Scan for the cell matching the given text and deliver its (x, y) coordinate at center. 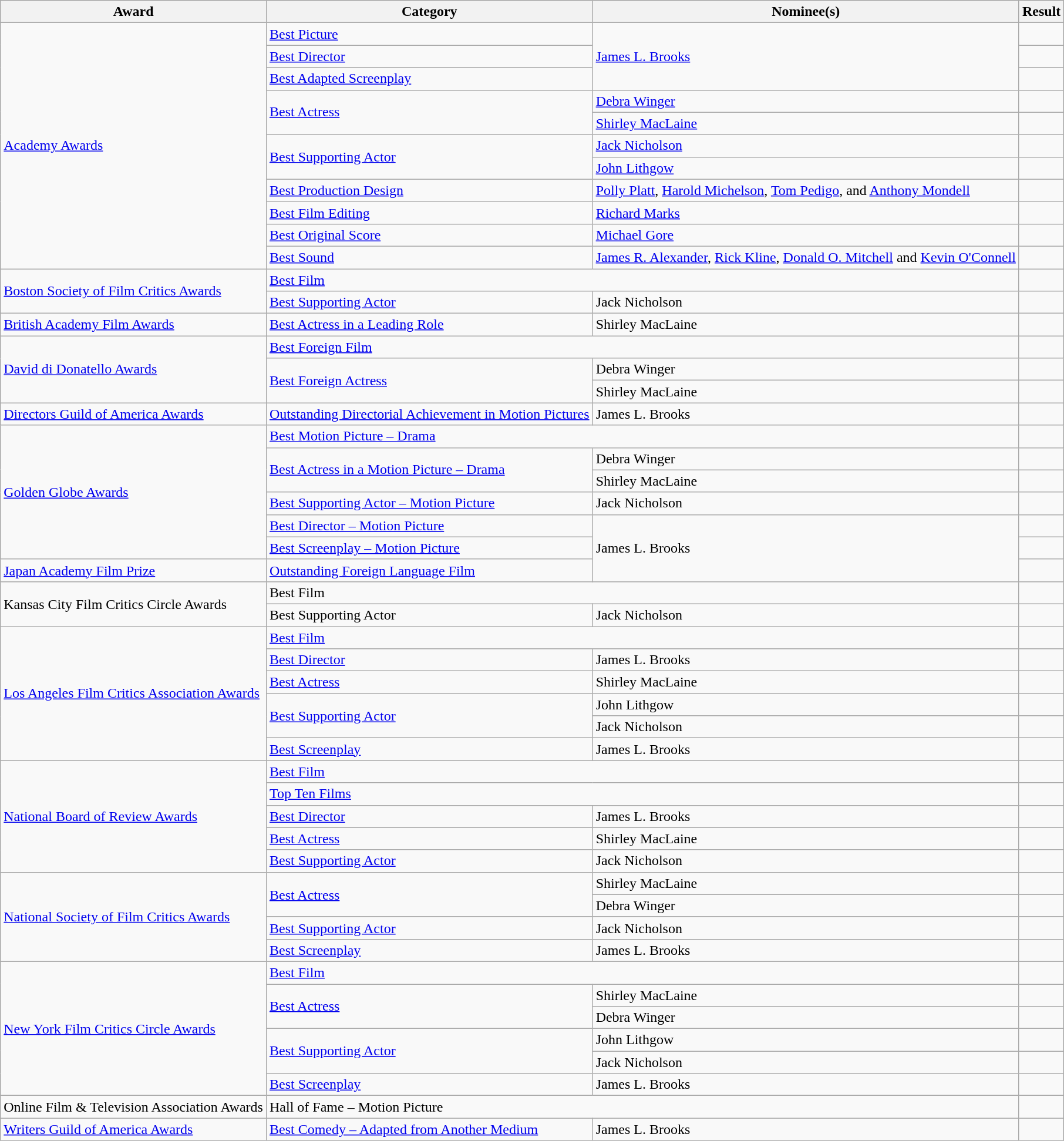
Golden Globe Awards (134, 492)
Best Comedy – Adapted from Another Medium (429, 1129)
Writers Guild of America Awards (134, 1129)
Hall of Fame – Motion Picture (642, 1107)
Michael Gore (806, 235)
Best Picture (429, 34)
National Board of Review Awards (134, 816)
Result (1041, 12)
Richard Marks (806, 213)
Best Director – Motion Picture (429, 526)
David di Donatello Awards (134, 369)
Japan Academy Film Prize (134, 570)
Nominee(s) (806, 12)
Best Production Design (429, 190)
National Society of Film Critics Awards (134, 917)
Best Adapted Screenplay (429, 79)
Best Foreign Film (642, 347)
British Academy Film Awards (134, 325)
Top Ten Films (642, 794)
Best Screenplay – Motion Picture (429, 548)
Polly Platt, Harold Michelson, Tom Pedigo, and Anthony Mondell (806, 190)
Best Actress in a Motion Picture – Drama (429, 470)
Outstanding Foreign Language Film (429, 570)
Best Motion Picture – Drama (642, 436)
James R. Alexander, Rick Kline, Donald O. Mitchell and Kevin O'Connell (806, 257)
Category (429, 12)
Los Angeles Film Critics Association Awards (134, 693)
Directors Guild of America Awards (134, 414)
Academy Awards (134, 146)
Best Foreign Actress (429, 381)
Best Original Score (429, 235)
Outstanding Directorial Achievement in Motion Pictures (429, 414)
Best Actress in a Leading Role (429, 325)
Online Film & Television Association Awards (134, 1107)
Award (134, 12)
Boston Society of Film Critics Awards (134, 291)
New York Film Critics Circle Awards (134, 1028)
Best Sound (429, 257)
Best Film Editing (429, 213)
Kansas City Film Critics Circle Awards (134, 604)
Best Supporting Actor – Motion Picture (429, 503)
